Identify which cell holds the provided text, then report its (X, Y) central coordinate. 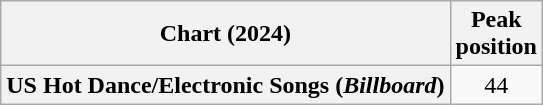
US Hot Dance/Electronic Songs (Billboard) (226, 85)
44 (496, 85)
Chart (2024) (226, 34)
Peakposition (496, 34)
